For the text-containing cell, return its midpoint in [X, Y] coordinate format. 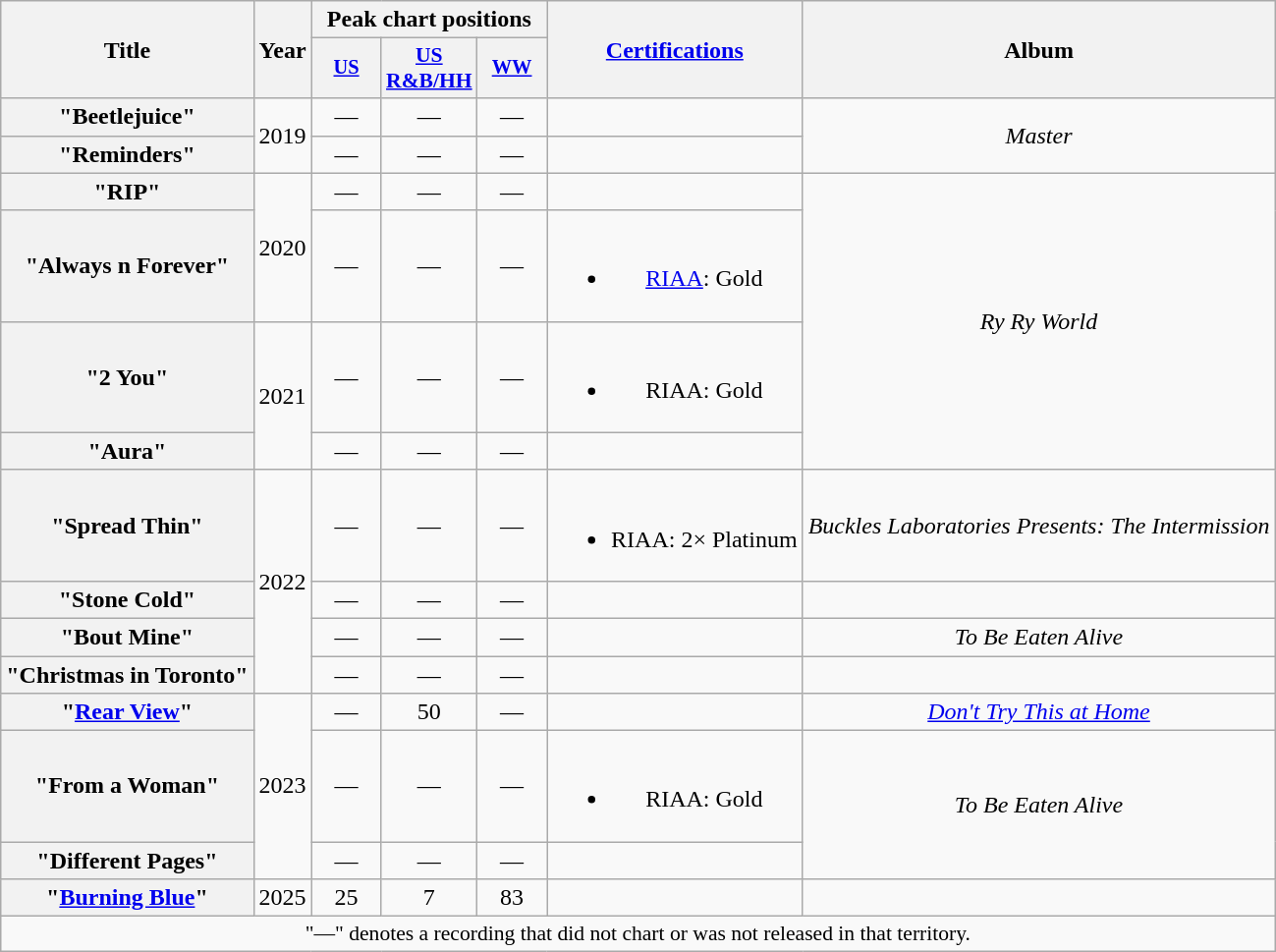
RIAA: 2× Platinum [676, 525]
"Rear View" [128, 712]
50 [429, 712]
Year [283, 49]
"Burning Blue" [128, 898]
2020 [283, 248]
Buckles Laboratories Presents: The Intermission [1039, 525]
"Aura" [128, 451]
"—" denotes a recording that did not chart or was not released in that territory. [638, 934]
Peak chart positions [428, 20]
Title [128, 49]
"RIP" [128, 192]
"Spread Thin" [128, 525]
"Christmas in Toronto" [128, 675]
"Reminders" [128, 154]
2021 [283, 395]
Ry Ry World [1039, 321]
"Beetlejuice" [128, 117]
2022 [283, 582]
"From a Woman" [128, 786]
Album [1039, 49]
7 [429, 898]
"Stone Cold" [128, 599]
Don't Try This at Home [1039, 712]
WW [513, 69]
Certifications [676, 49]
Master [1039, 136]
"Different Pages" [128, 861]
2023 [283, 786]
US [346, 69]
25 [346, 898]
2025 [283, 898]
USR&B/HH [429, 69]
2019 [283, 136]
83 [513, 898]
"2 You" [128, 377]
"Always n Forever" [128, 265]
"Bout Mine" [128, 637]
